Return the [x, y] coordinate for the center point of the cell that contains the specified text.  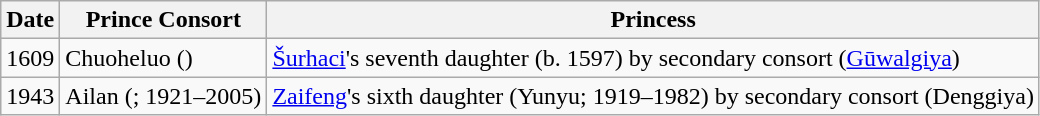
Date [30, 20]
Zaifeng's sixth daughter (Yunyu; 1919–1982) by secondary consort (Denggiya) [654, 96]
Princess [654, 20]
1609 [30, 58]
Ailan (; 1921–2005) [164, 96]
1943 [30, 96]
Chuoheluo () [164, 58]
Šurhaci's seventh daughter (b. 1597) by secondary consort (Gūwalgiya) [654, 58]
Prince Consort [164, 20]
